Output the (x, y) coordinate of the center of the cell containing the given text.  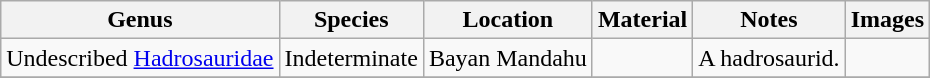
Location (508, 20)
Images (887, 20)
Material (642, 20)
A hadrosaurid. (769, 58)
Notes (769, 20)
Genus (140, 20)
Indeterminate (351, 58)
Species (351, 20)
Bayan Mandahu (508, 58)
Undescribed Hadrosauridae (140, 58)
